Output the (x, y) coordinate of the center of the cell containing the given text.  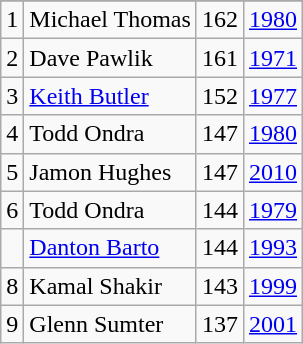
9 (12, 324)
161 (220, 58)
1977 (272, 96)
Glenn Sumter (110, 324)
1979 (272, 210)
Keith Butler (110, 96)
1999 (272, 286)
8 (12, 286)
162 (220, 20)
2 (12, 58)
6 (12, 210)
Danton Barto (110, 248)
2001 (272, 324)
5 (12, 172)
Jamon Hughes (110, 172)
1993 (272, 248)
Kamal Shakir (110, 286)
4 (12, 134)
143 (220, 286)
1971 (272, 58)
137 (220, 324)
3 (12, 96)
1 (12, 20)
2010 (272, 172)
Michael Thomas (110, 20)
Dave Pawlik (110, 58)
152 (220, 96)
